Output the (X, Y) coordinate of the center of the cell containing the given text.  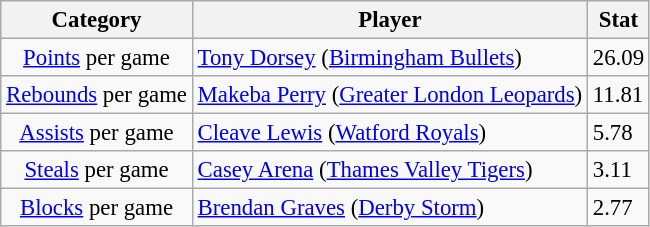
Brendan Graves (Derby Storm) (390, 208)
Rebounds per game (97, 95)
Blocks per game (97, 208)
2.77 (618, 208)
Assists per game (97, 133)
11.81 (618, 95)
26.09 (618, 58)
Casey Arena (Thames Valley Tigers) (390, 170)
Steals per game (97, 170)
Makeba Perry (Greater London Leopards) (390, 95)
Cleave Lewis (Watford Royals) (390, 133)
Player (390, 20)
Stat (618, 20)
Category (97, 20)
Tony Dorsey (Birmingham Bullets) (390, 58)
Points per game (97, 58)
5.78 (618, 133)
3.11 (618, 170)
